Determine the [x, y] coordinate at the center of the cell enclosing the given text.  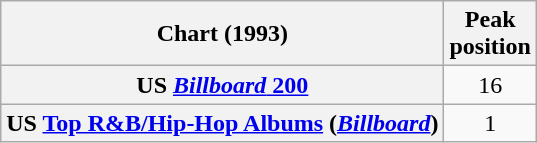
16 [490, 85]
US Billboard 200 [222, 85]
US Top R&B/Hip-Hop Albums (Billboard) [222, 123]
1 [490, 123]
Chart (1993) [222, 34]
Peak position [490, 34]
